Return (X, Y) of the center of cell containing provided text 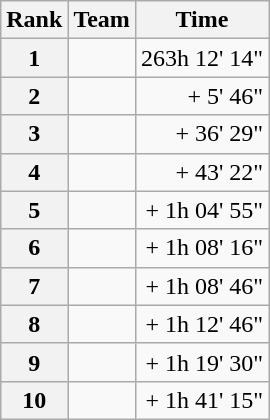
Time (202, 20)
4 (34, 172)
9 (34, 362)
+ 43' 22" (202, 172)
7 (34, 286)
1 (34, 58)
Team (102, 20)
+ 5' 46" (202, 96)
8 (34, 324)
263h 12' 14" (202, 58)
+ 1h 41' 15" (202, 400)
5 (34, 210)
10 (34, 400)
+ 1h 19' 30" (202, 362)
+ 36' 29" (202, 134)
6 (34, 248)
+ 1h 08' 16" (202, 248)
+ 1h 04' 55" (202, 210)
3 (34, 134)
+ 1h 12' 46" (202, 324)
2 (34, 96)
Rank (34, 20)
+ 1h 08' 46" (202, 286)
